Return (X, Y) of the center of cell containing provided text 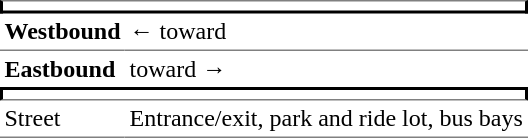
← toward (326, 33)
Westbound (62, 33)
Entrance/exit, park and ride lot, bus bays (326, 119)
Street (62, 119)
toward → (326, 69)
Eastbound (62, 69)
